From the cell containing the given text, extract its center point as [x, y] coordinate. 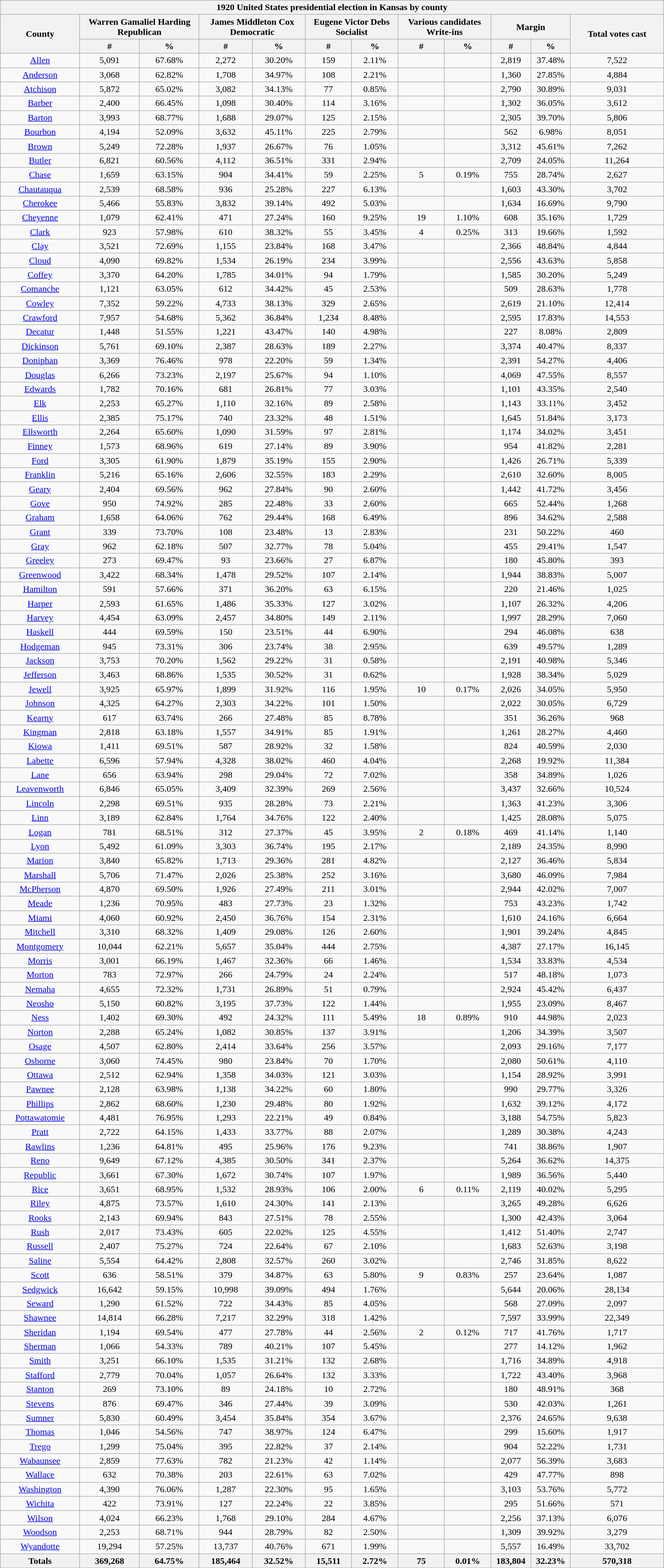
3,374 [511, 346]
34.91% [278, 732]
24.35% [551, 846]
31.21% [278, 1361]
234 [329, 261]
1,907 [617, 1146]
68.32% [170, 932]
2,512 [110, 1075]
10,044 [110, 946]
5.03% [375, 203]
64.20% [170, 275]
252 [329, 875]
1,155 [226, 246]
71.47% [170, 875]
Ford [40, 461]
6.90% [375, 632]
4,481 [110, 1118]
2.65% [375, 303]
26.71% [551, 461]
318 [329, 1318]
Chase [40, 175]
52.44% [551, 503]
1,899 [226, 689]
29.41% [551, 546]
70.95% [170, 904]
69.54% [170, 1332]
Rawlins [40, 1146]
124 [329, 1432]
2,143 [110, 1218]
1,360 [511, 75]
Gove [40, 503]
2.68% [375, 1361]
Ellsworth [40, 432]
141 [329, 1203]
36.76% [278, 918]
22.21% [278, 1118]
2,127 [511, 860]
1,467 [226, 961]
954 [511, 446]
23.48% [278, 532]
34.01% [278, 275]
29.44% [278, 518]
26.64% [278, 1375]
2.25% [375, 175]
Jewell [40, 689]
Chautauqua [40, 189]
41.76% [551, 1332]
789 [226, 1347]
Crawford [40, 318]
45.42% [551, 989]
Lane [40, 775]
9 [421, 1275]
1,206 [511, 1032]
477 [226, 1332]
0.84% [375, 1118]
33.64% [278, 1046]
1,090 [226, 432]
22,349 [617, 1318]
62.18% [170, 546]
3,310 [110, 932]
42 [329, 1461]
1,573 [110, 446]
121 [329, 1075]
19 [421, 218]
32.39% [278, 789]
63.98% [170, 1089]
1,293 [226, 1118]
70.16% [170, 389]
4,110 [617, 1060]
23.32% [278, 418]
Totals [40, 1560]
5.45% [375, 1347]
1,708 [226, 75]
Margin [531, 27]
54.75% [551, 1118]
671 [329, 1546]
27 [329, 560]
Hodgeman [40, 646]
65.05% [170, 789]
5.49% [375, 1018]
6 [421, 1189]
2,722 [110, 1132]
1,962 [617, 1347]
Eugene Victor DebsSocialist [352, 27]
32.23% [551, 1560]
3,661 [110, 1175]
34.03% [278, 1075]
27.44% [278, 1404]
Kingman [40, 732]
876 [110, 1404]
51 [329, 989]
5,554 [110, 1261]
824 [511, 746]
Wyandotte [40, 1546]
3,265 [511, 1203]
73.57% [170, 1203]
2.37% [375, 1161]
66.19% [170, 961]
4,733 [226, 303]
111 [329, 1018]
33.83% [551, 961]
67.68% [170, 60]
379 [226, 1275]
231 [511, 532]
60.92% [170, 918]
65.02% [170, 89]
755 [511, 175]
3,409 [226, 789]
4,328 [226, 761]
2.13% [375, 1203]
5,858 [617, 261]
4,870 [110, 889]
2,119 [511, 1189]
23.64% [551, 1275]
25.28% [278, 189]
2,539 [110, 189]
1,154 [511, 1075]
371 [226, 589]
0.19% [468, 175]
211 [329, 889]
28.28% [278, 803]
570,318 [617, 1560]
358 [511, 775]
20.06% [551, 1289]
1,402 [110, 1018]
530 [511, 1404]
2,540 [617, 389]
1.92% [375, 1103]
17.83% [551, 318]
68.60% [170, 1103]
66.28% [170, 1318]
Leavenworth [40, 789]
32.57% [278, 1261]
2,385 [110, 418]
1.34% [375, 360]
27.48% [278, 718]
69.56% [170, 489]
Hamilton [40, 589]
632 [110, 1475]
33 [329, 503]
34.41% [278, 175]
Geary [40, 489]
27.84% [278, 489]
1,764 [226, 818]
610 [226, 232]
1,107 [511, 603]
34.02% [551, 432]
Kiowa [40, 746]
3,454 [226, 1418]
2.24% [375, 975]
638 [617, 632]
2,268 [511, 761]
Johnson [40, 703]
43.40% [551, 1375]
25.38% [278, 875]
2,595 [511, 318]
70.20% [170, 661]
Ottawa [40, 1075]
27.17% [551, 946]
43.23% [551, 904]
2.31% [375, 918]
1.44% [375, 1003]
591 [110, 589]
313 [511, 232]
72 [329, 775]
32.60% [551, 475]
4,243 [617, 1132]
896 [511, 518]
9,790 [617, 203]
Gray [40, 546]
980 [226, 1060]
1,448 [110, 332]
1,138 [226, 1089]
28.79% [278, 1532]
273 [110, 560]
61.90% [170, 461]
1,121 [110, 289]
277 [511, 1347]
150 [226, 632]
Dickinson [40, 346]
3,456 [617, 489]
Doniphan [40, 360]
260 [329, 1261]
1,026 [617, 775]
75.17% [170, 418]
1,409 [226, 932]
16,642 [110, 1289]
339 [110, 532]
3,968 [617, 1375]
27.37% [278, 832]
944 [226, 1532]
1,557 [226, 732]
Coffey [40, 275]
8,337 [617, 346]
6.47% [375, 1432]
29.10% [278, 1518]
75 [421, 1560]
1,433 [226, 1132]
2,303 [226, 703]
1,478 [226, 575]
93 [226, 560]
1,547 [617, 546]
26.67% [278, 146]
149 [329, 618]
38.32% [278, 232]
1,073 [617, 975]
Harper [40, 603]
63.15% [170, 175]
2,305 [511, 117]
60 [329, 1089]
29.48% [278, 1103]
24.65% [551, 1418]
Republic [40, 1175]
5,075 [617, 818]
19,294 [110, 1546]
2.15% [375, 117]
Lincoln [40, 803]
74.92% [170, 503]
3,198 [617, 1246]
1,659 [110, 175]
13,737 [226, 1546]
30.85% [278, 1032]
4,385 [226, 1161]
6,437 [617, 989]
Decatur [40, 332]
6,596 [110, 761]
3,173 [617, 418]
32.16% [278, 403]
30.74% [278, 1175]
3.85% [375, 1503]
4.05% [375, 1303]
4.04% [375, 761]
4,112 [226, 160]
783 [110, 975]
64.75% [170, 1560]
2,808 [226, 1261]
495 [226, 1146]
1,713 [226, 860]
2,030 [617, 746]
27.49% [278, 889]
1,645 [511, 418]
21.10% [551, 303]
1,082 [226, 1032]
137 [329, 1032]
4,024 [110, 1518]
422 [110, 1503]
8.08% [551, 332]
41.82% [551, 446]
Labette [40, 761]
3.95% [375, 832]
369,268 [110, 1560]
3,632 [226, 132]
1,174 [511, 432]
617 [110, 718]
76.95% [170, 1118]
Nemaha [40, 989]
4,845 [617, 932]
Harvey [40, 618]
3,370 [110, 275]
64.15% [170, 1132]
19.92% [551, 761]
5,295 [617, 1189]
48.91% [551, 1389]
43.30% [551, 189]
3,463 [110, 675]
299 [511, 1432]
2,862 [110, 1103]
21.46% [551, 589]
Morris [40, 961]
1,683 [511, 1246]
2,450 [226, 918]
48.84% [551, 246]
Atchison [40, 89]
76.06% [170, 1489]
32.77% [278, 546]
225 [329, 132]
36.84% [278, 318]
1,782 [110, 389]
5 [421, 175]
306 [226, 646]
34.13% [278, 89]
0.85% [375, 89]
2,818 [110, 732]
38.83% [551, 575]
Haskell [40, 632]
Greeley [40, 560]
6,664 [617, 918]
3,306 [617, 803]
1.51% [375, 418]
2.81% [375, 432]
351 [511, 718]
65.82% [170, 860]
393 [617, 560]
4,172 [617, 1103]
5,466 [110, 203]
1,717 [617, 1332]
Edwards [40, 389]
1,672 [226, 1175]
35.16% [551, 218]
40.59% [551, 746]
189 [329, 346]
Elk [40, 403]
43.47% [278, 332]
62.82% [170, 75]
62.80% [170, 1046]
Reno [40, 1161]
1.97% [375, 1175]
3.01% [375, 889]
67.30% [170, 1175]
69.50% [170, 889]
Wallace [40, 1475]
1,442 [511, 489]
1,412 [511, 1232]
3,082 [226, 89]
3,507 [617, 1032]
4,460 [617, 732]
1.99% [375, 1546]
Barton [40, 117]
26.19% [278, 261]
29.07% [278, 117]
4.98% [375, 332]
1,634 [511, 203]
28.74% [551, 175]
3,991 [617, 1075]
45.80% [551, 560]
3,452 [617, 403]
6.13% [375, 189]
2,080 [511, 1060]
5,761 [110, 346]
72.69% [170, 246]
65.97% [170, 689]
1,101 [511, 389]
68.58% [170, 189]
42.02% [551, 889]
33,702 [617, 1546]
64.81% [170, 1146]
2.50% [375, 1532]
3,060 [110, 1060]
6,266 [110, 375]
1.14% [375, 1461]
34.42% [278, 289]
1,742 [617, 904]
31.92% [278, 689]
1,234 [329, 318]
2,256 [511, 1518]
2,924 [511, 989]
2.83% [375, 532]
57.66% [170, 589]
52.09% [170, 132]
64.27% [170, 703]
183 [329, 475]
73 [329, 803]
76 [329, 146]
Ness [40, 1018]
9.23% [375, 1146]
51.55% [170, 332]
23.09% [551, 1003]
Sedgwick [40, 1289]
3,279 [617, 1532]
39.12% [551, 1103]
509 [511, 289]
43.63% [551, 261]
1.65% [375, 1489]
55 [329, 232]
16.69% [551, 203]
681 [226, 389]
Rooks [40, 1218]
Clay [40, 246]
8,051 [617, 132]
40.02% [551, 1189]
Stevens [40, 1404]
3,422 [110, 575]
5,772 [617, 1489]
257 [511, 1275]
38.13% [278, 303]
2.10% [375, 1246]
5,557 [511, 1546]
62.84% [170, 818]
Barber [40, 103]
2,819 [511, 60]
176 [329, 1146]
8.78% [375, 718]
2,022 [511, 703]
48 [329, 418]
36.56% [551, 1175]
1,140 [617, 832]
3,251 [110, 1361]
Shawnee [40, 1318]
Osborne [40, 1060]
1,729 [617, 218]
3,702 [617, 189]
9,649 [110, 1161]
717 [511, 1332]
39.14% [278, 203]
Osage [40, 1046]
Stanton [40, 1389]
22.20% [278, 360]
28.93% [278, 1189]
2,627 [617, 175]
741 [511, 1146]
Logan [40, 832]
28.08% [551, 818]
5,823 [617, 1118]
11,384 [617, 761]
3,312 [511, 146]
2.29% [375, 475]
Cheyenne [40, 218]
30.52% [278, 675]
Pottawatomie [40, 1118]
38.02% [278, 761]
5,492 [110, 846]
2.00% [375, 1189]
47.77% [551, 1475]
66.23% [170, 1518]
McPherson [40, 889]
3,612 [617, 103]
2,264 [110, 432]
Marshall [40, 875]
6.98% [551, 132]
5,872 [110, 89]
5,644 [511, 1289]
63.74% [170, 718]
1,025 [617, 589]
0.83% [468, 1275]
22.30% [278, 1489]
2,197 [226, 375]
73.70% [170, 532]
Miami [40, 918]
9,031 [617, 89]
63.09% [170, 618]
37.13% [551, 1518]
1920 United States presidential election in Kansas by county [332, 8]
30.05% [551, 703]
54.56% [170, 1432]
32.36% [278, 961]
38.34% [551, 675]
2.53% [375, 289]
2.58% [375, 403]
61.09% [170, 846]
140 [329, 332]
45.11% [278, 132]
12,414 [617, 303]
36.20% [278, 589]
Cherokee [40, 203]
Saline [40, 1261]
37.73% [278, 1003]
56.39% [551, 1461]
40.76% [278, 1546]
3,195 [226, 1003]
781 [110, 832]
10,524 [617, 789]
843 [226, 1218]
7,984 [617, 875]
39 [329, 1404]
65.24% [170, 1032]
1.95% [375, 689]
154 [329, 918]
2,128 [110, 1089]
0.11% [468, 1189]
30.38% [551, 1132]
5,362 [226, 318]
155 [329, 461]
936 [226, 189]
4,918 [617, 1361]
3,437 [511, 789]
3,305 [110, 461]
38.97% [278, 1432]
1,592 [617, 232]
58.51% [170, 1275]
782 [226, 1461]
203 [226, 1475]
43.35% [551, 389]
50.61% [551, 1060]
23.51% [278, 632]
34.62% [551, 518]
64.42% [170, 1261]
2,097 [617, 1303]
Smith [40, 1361]
368 [617, 1389]
762 [226, 518]
68.71% [170, 1532]
1.70% [375, 1060]
2,093 [511, 1046]
8,557 [617, 375]
1,302 [511, 103]
1,425 [511, 818]
29.22% [278, 661]
66.45% [170, 103]
3,993 [110, 117]
14,553 [617, 318]
4.82% [375, 860]
Washington [40, 1489]
2,023 [617, 1018]
3,001 [110, 961]
54.33% [170, 1347]
31.59% [278, 432]
25.96% [278, 1146]
1,937 [226, 146]
9,638 [617, 1418]
5,706 [110, 875]
68.51% [170, 832]
7,262 [617, 146]
72.28% [170, 146]
612 [226, 289]
39.92% [551, 1532]
639 [511, 646]
4.67% [375, 1518]
26.81% [278, 389]
114 [329, 103]
636 [110, 1275]
33.99% [551, 1318]
66 [329, 961]
1,309 [511, 1532]
22.64% [278, 1246]
65.16% [170, 475]
65.60% [170, 432]
185,464 [226, 1560]
285 [226, 503]
Wichita [40, 1503]
1,603 [511, 189]
Ellis [40, 418]
Sumner [40, 1418]
341 [329, 1161]
90 [329, 489]
4,406 [617, 360]
29.36% [278, 860]
21.23% [278, 1461]
2,606 [226, 475]
52.22% [551, 1446]
2,272 [226, 60]
Clark [40, 232]
5,830 [110, 1418]
4,194 [110, 132]
46.09% [551, 875]
1.50% [375, 703]
Phillips [40, 1103]
28.29% [551, 618]
69.82% [170, 261]
57.25% [170, 1546]
16.49% [551, 1546]
Allen [40, 60]
3.91% [375, 1032]
Rice [40, 1189]
24.18% [278, 1389]
Wilson [40, 1518]
3,651 [110, 1189]
4,534 [617, 961]
63.94% [170, 775]
4,454 [110, 618]
395 [226, 1446]
49.28% [551, 1203]
3,303 [226, 846]
County [40, 34]
59.15% [170, 1289]
38.86% [551, 1146]
70.04% [170, 1375]
1,989 [511, 1175]
1,426 [511, 461]
0.17% [468, 689]
22.82% [278, 1446]
3,683 [617, 1461]
7,352 [110, 303]
Neosho [40, 1003]
2.94% [375, 160]
284 [329, 1518]
429 [511, 1475]
4,060 [110, 918]
34.80% [278, 618]
22.61% [278, 1475]
1.46% [375, 961]
5,339 [617, 461]
47.55% [551, 375]
3,326 [617, 1089]
36.62% [551, 1161]
7,957 [110, 318]
3,680 [511, 875]
33.77% [278, 1132]
2.17% [375, 846]
3.57% [375, 1046]
1,110 [226, 403]
40.98% [551, 661]
281 [329, 860]
Seward [40, 1303]
1.32% [375, 904]
34.05% [551, 689]
39.24% [551, 932]
2,610 [511, 475]
41.14% [551, 832]
1.76% [375, 1289]
1,300 [511, 1218]
3.99% [375, 261]
26.89% [278, 989]
Scott [40, 1275]
5.80% [375, 1275]
469 [511, 832]
32.52% [278, 1560]
1.58% [375, 746]
Comanche [40, 289]
29.16% [551, 1046]
63.18% [170, 732]
1,299 [110, 1446]
4,507 [110, 1046]
57.98% [170, 232]
298 [226, 775]
3.67% [375, 1418]
3,068 [110, 75]
31.85% [551, 1261]
3.09% [375, 1404]
27.51% [278, 1218]
Pratt [40, 1132]
5,657 [226, 946]
2,391 [511, 360]
568 [511, 1303]
Woodson [40, 1532]
73.43% [170, 1232]
2.07% [375, 1132]
32.66% [551, 789]
3.47% [375, 246]
Warren Gamaliel HardingRepublican [140, 27]
Morton [40, 975]
14.12% [551, 1347]
3,925 [110, 689]
24.79% [278, 975]
329 [329, 303]
Stafford [40, 1375]
183,804 [511, 1560]
1,917 [617, 1432]
24 [329, 975]
27.14% [278, 446]
29.77% [551, 1089]
22.24% [278, 1503]
48.18% [551, 975]
2,387 [226, 346]
6,821 [110, 160]
25.67% [278, 375]
2,077 [511, 1461]
294 [511, 632]
1,363 [511, 803]
67.12% [170, 1161]
4,387 [511, 946]
Butler [40, 160]
68.95% [170, 1189]
494 [329, 1289]
1,066 [110, 1347]
1,926 [226, 889]
61.52% [170, 1303]
53.76% [551, 1489]
1,785 [226, 275]
Bourbon [40, 132]
11,264 [617, 160]
7,217 [226, 1318]
3,189 [110, 818]
Jackson [40, 661]
747 [226, 1432]
72.32% [170, 989]
68.86% [170, 675]
3,521 [110, 246]
66.10% [170, 1361]
2,790 [511, 89]
1,955 [511, 1003]
471 [226, 218]
1,046 [110, 1432]
14,375 [617, 1161]
16,145 [617, 946]
6,729 [617, 703]
80 [329, 1103]
39.09% [278, 1289]
608 [511, 218]
7,177 [617, 1046]
1,944 [511, 575]
6.15% [375, 589]
23 [329, 904]
4,655 [110, 989]
Meade [40, 904]
1,194 [110, 1332]
2,809 [617, 332]
1,079 [110, 218]
36.26% [551, 718]
51.84% [551, 418]
1.05% [375, 146]
27.73% [278, 904]
945 [110, 646]
Douglas [40, 375]
2,298 [110, 803]
Rush [40, 1232]
4,875 [110, 1203]
10,998 [226, 1289]
Russell [40, 1246]
30.89% [551, 89]
32.29% [278, 1318]
35.19% [278, 461]
5,264 [511, 1161]
36.74% [278, 846]
35.84% [278, 1418]
3,840 [110, 860]
656 [110, 775]
27.24% [278, 218]
5,834 [617, 860]
2,588 [617, 518]
35.33% [278, 603]
978 [226, 360]
2,017 [110, 1232]
0.12% [468, 1332]
3,832 [226, 203]
3,753 [110, 661]
36.46% [551, 860]
Sheridan [40, 1332]
2,457 [226, 618]
605 [226, 1232]
26.32% [551, 603]
14,814 [110, 1318]
Anderson [40, 75]
1,716 [511, 1361]
2,944 [511, 889]
4,090 [110, 261]
70 [329, 1060]
2.75% [375, 946]
517 [511, 975]
49.57% [551, 646]
24.05% [551, 160]
15,511 [329, 1560]
1,290 [110, 1303]
18 [421, 1018]
75.04% [170, 1446]
1,688 [226, 117]
Various candidatesWrite-ins [445, 27]
2,746 [511, 1261]
898 [617, 1475]
Norton [40, 1032]
Greenwood [40, 575]
52.63% [551, 1246]
64.06% [170, 518]
740 [226, 418]
4,844 [617, 246]
76.46% [170, 360]
1,087 [617, 1275]
8,990 [617, 846]
331 [329, 160]
69.59% [170, 632]
1,411 [110, 746]
74.45% [170, 1060]
1,879 [226, 461]
36.51% [278, 160]
126 [329, 932]
1,230 [226, 1103]
2.27% [375, 346]
910 [511, 1018]
27.85% [551, 75]
3.90% [375, 446]
4,390 [110, 1489]
6,076 [617, 1518]
23.66% [278, 560]
57.94% [170, 761]
2.79% [375, 132]
968 [617, 718]
1,585 [511, 275]
3,451 [617, 432]
0.58% [375, 661]
Marion [40, 860]
4,069 [511, 375]
5,007 [617, 575]
40.47% [551, 346]
2,779 [110, 1375]
295 [511, 1503]
39.70% [551, 117]
77.63% [170, 1461]
Total votes cast [617, 34]
Finney [40, 446]
6.49% [375, 518]
60.82% [170, 1003]
935 [226, 803]
65.27% [170, 403]
Lyon [40, 846]
73.31% [170, 646]
1,268 [617, 503]
34.39% [551, 1032]
24.30% [278, 1203]
4 [421, 232]
101 [329, 703]
2,189 [511, 846]
62.94% [170, 1075]
571 [617, 1503]
30.40% [278, 103]
2,407 [110, 1246]
507 [226, 546]
312 [226, 832]
2,709 [511, 160]
619 [226, 446]
354 [329, 1418]
34.97% [278, 75]
45.61% [551, 146]
37.48% [551, 60]
5,440 [617, 1175]
2,556 [511, 261]
2.95% [375, 646]
Graham [40, 518]
Pawnee [40, 1089]
195 [329, 846]
1,098 [226, 103]
29.52% [278, 575]
36.05% [551, 103]
22.02% [278, 1232]
Montgomery [40, 946]
724 [226, 1246]
220 [511, 589]
8,467 [617, 1003]
32.55% [278, 475]
4.55% [375, 1232]
62.21% [170, 946]
61.65% [170, 603]
19.66% [551, 232]
23.74% [278, 646]
1,287 [226, 1489]
160 [329, 218]
95 [329, 1489]
1,997 [511, 618]
3.33% [375, 1375]
1,358 [226, 1075]
2,400 [110, 103]
1,143 [511, 403]
1.42% [375, 1318]
2.40% [375, 818]
1,221 [226, 332]
Kearny [40, 718]
67 [329, 1246]
4,884 [617, 75]
5,091 [110, 60]
2,366 [511, 246]
34.76% [278, 818]
0.18% [468, 832]
1,928 [511, 675]
24.32% [278, 1018]
60.56% [170, 160]
54.68% [170, 318]
5,029 [617, 675]
27.09% [551, 1303]
42.03% [551, 1404]
8.48% [375, 318]
22.48% [278, 503]
1,778 [617, 289]
Riley [40, 1203]
5,150 [110, 1003]
41.23% [551, 803]
2.90% [375, 461]
6.87% [375, 560]
54.27% [551, 360]
8,005 [617, 475]
James Middleton CoxDemocratic [252, 27]
Cloud [40, 261]
Mitchell [40, 932]
37 [329, 1446]
Wabaunsee [40, 1461]
2,414 [226, 1046]
73.10% [170, 1389]
24.16% [551, 918]
2,191 [511, 661]
63.05% [170, 289]
Sherman [40, 1347]
1,057 [226, 1375]
75.27% [170, 1246]
2,747 [617, 1232]
1.80% [375, 1089]
587 [226, 746]
49 [329, 1118]
455 [511, 546]
116 [329, 689]
2,288 [110, 1032]
27.78% [278, 1332]
1,901 [511, 932]
562 [511, 132]
3,188 [511, 1118]
29.04% [278, 775]
3,064 [617, 1218]
30.50% [278, 1161]
4,206 [617, 603]
4,325 [110, 703]
5,806 [617, 117]
2,376 [511, 1418]
1,768 [226, 1518]
Thomas [40, 1432]
69.30% [170, 1018]
5,950 [617, 689]
13 [329, 532]
69.10% [170, 346]
Franklin [40, 475]
3,103 [511, 1489]
990 [511, 1089]
6,846 [110, 789]
28.27% [551, 732]
42.43% [551, 1218]
Jefferson [40, 675]
0.01% [468, 1560]
44.98% [551, 1018]
1,658 [110, 518]
22 [329, 1503]
34.43% [278, 1303]
1.91% [375, 732]
35.04% [278, 946]
Linn [40, 818]
1,632 [511, 1103]
38 [329, 646]
2,593 [110, 603]
2,404 [110, 489]
60.49% [170, 1418]
2,619 [511, 303]
70.38% [170, 1475]
55.83% [170, 203]
73.23% [170, 375]
7,522 [617, 60]
68.34% [170, 575]
0.62% [375, 675]
9.25% [375, 218]
159 [329, 60]
Grant [40, 532]
51.40% [551, 1232]
7,597 [511, 1318]
5.04% [375, 546]
7,007 [617, 889]
5,216 [110, 475]
1,722 [511, 1375]
2,281 [617, 446]
665 [511, 503]
483 [226, 904]
3.45% [375, 232]
0.25% [468, 232]
Cowley [40, 303]
41.72% [551, 489]
1,486 [226, 603]
34.87% [278, 1275]
2,859 [110, 1461]
73.91% [170, 1503]
97 [329, 432]
1.79% [375, 275]
68.77% [170, 117]
0.89% [468, 1018]
5,346 [617, 661]
29.08% [278, 932]
62.41% [170, 218]
59.22% [170, 303]
72.97% [170, 975]
0.79% [375, 989]
15.60% [551, 1432]
950 [110, 503]
1,562 [226, 661]
8,622 [617, 1261]
Brown [40, 146]
32 [329, 746]
106 [329, 1189]
346 [226, 1404]
68.96% [170, 446]
3,369 [110, 360]
7,060 [617, 618]
923 [110, 232]
50.22% [551, 532]
722 [226, 1303]
28,134 [617, 1289]
753 [511, 904]
82 [329, 1532]
33.11% [551, 403]
Trego [40, 1446]
88 [329, 1132]
256 [329, 1046]
51.66% [551, 1503]
1,532 [226, 1189]
2.55% [375, 1218]
69.94% [170, 1218]
6,626 [617, 1203]
40.21% [278, 1347]
46.08% [551, 632]
